From the cell containing the given text, extract its center point as (X, Y) coordinate. 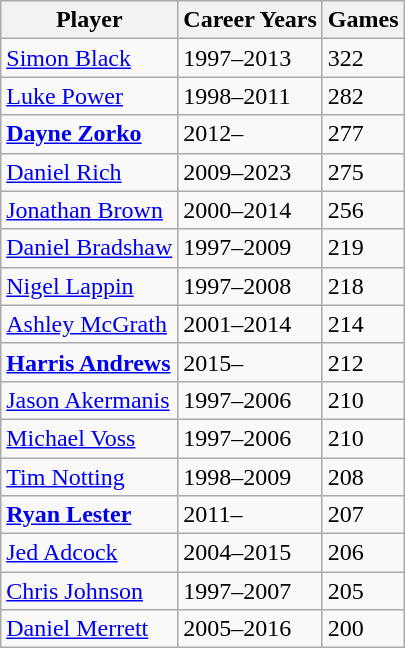
212 (363, 362)
205 (363, 591)
256 (363, 210)
Nigel Lappin (90, 286)
Player (90, 20)
2001–2014 (250, 324)
206 (363, 553)
2005–2016 (250, 629)
200 (363, 629)
2000–2014 (250, 210)
Daniel Bradshaw (90, 248)
322 (363, 58)
1997–2009 (250, 248)
218 (363, 286)
Chris Johnson (90, 591)
1998–2009 (250, 477)
Career Years (250, 20)
214 (363, 324)
275 (363, 172)
1997–2008 (250, 286)
Ashley McGrath (90, 324)
1997–2013 (250, 58)
Jason Akermanis (90, 400)
Michael Voss (90, 438)
282 (363, 96)
Games (363, 20)
Luke Power (90, 96)
2009–2023 (250, 172)
Ryan Lester (90, 515)
277 (363, 134)
219 (363, 248)
1997–2007 (250, 591)
Dayne Zorko (90, 134)
207 (363, 515)
2015– (250, 362)
Jonathan Brown (90, 210)
Harris Andrews (90, 362)
Tim Notting (90, 477)
2012– (250, 134)
Jed Adcock (90, 553)
1998–2011 (250, 96)
2011– (250, 515)
208 (363, 477)
Daniel Merrett (90, 629)
Daniel Rich (90, 172)
Simon Black (90, 58)
2004–2015 (250, 553)
